Detect which cell encompasses the target text, then output its [X, Y] center coordinate. 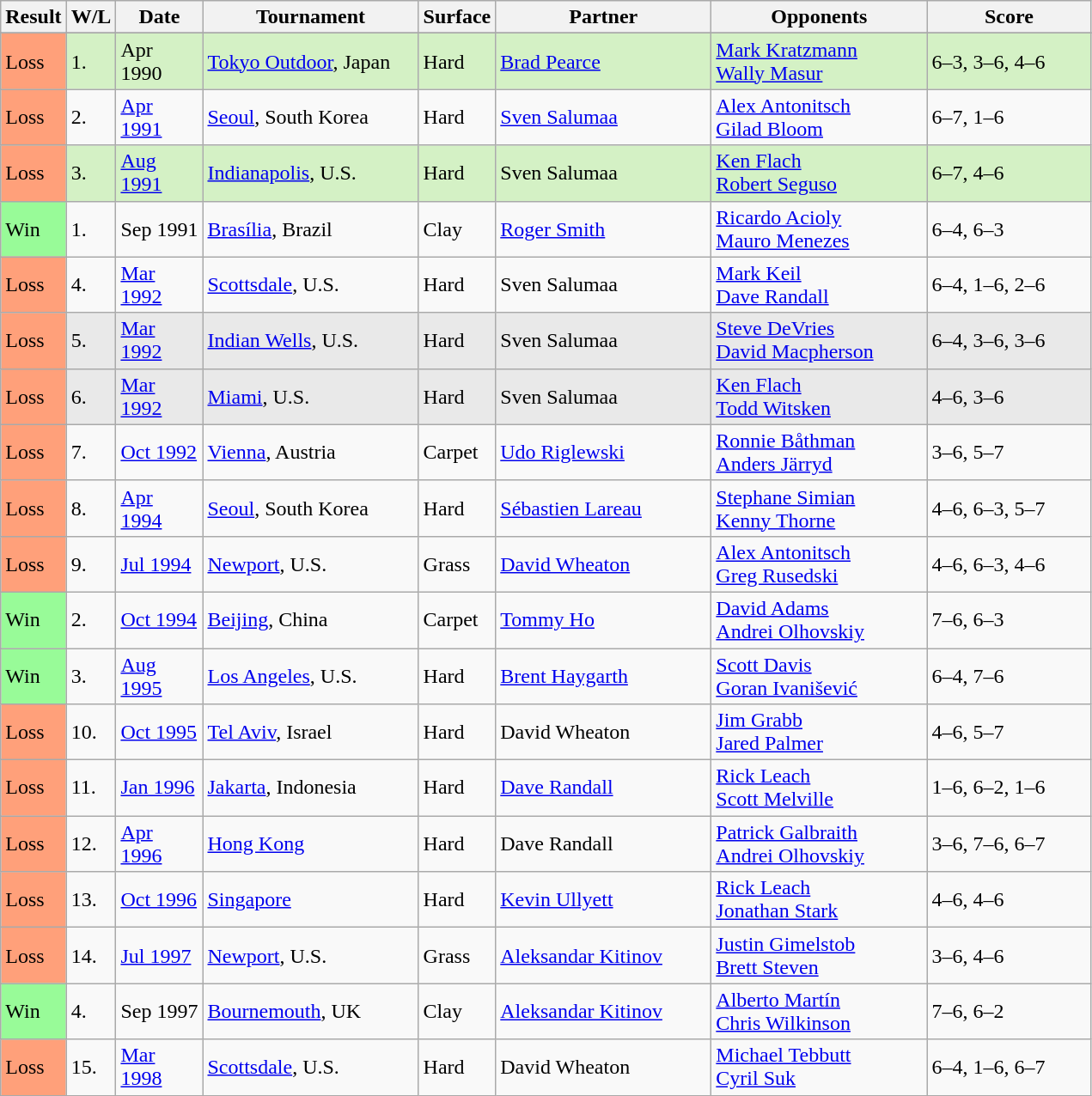
6–7, 4–6 [1009, 174]
7. [91, 452]
Sébastien Lareau [603, 508]
Rick Leach Scott Melville [820, 789]
Steve DeVries David Macpherson [820, 340]
6–4, 1–6, 2–6 [1009, 285]
7–6, 6–3 [1009, 620]
Brasília, Brazil [311, 228]
Kevin Ullyett [603, 900]
6–7, 1–6 [1009, 117]
12. [91, 843]
Oct 1995 [160, 732]
14. [91, 955]
Mar 1998 [160, 1067]
Scott Davis Goran Ivanišević [820, 675]
Alberto Martín Chris Wilkinson [820, 1012]
10. [91, 732]
Brad Pearce [603, 62]
9. [91, 563]
Rick Leach Jonathan Stark [820, 900]
Sep 1997 [160, 1012]
Jakarta, Indonesia [311, 789]
Oct 1996 [160, 900]
Bournemouth, UK [311, 1012]
6–4, 7–6 [1009, 675]
W/L [91, 17]
15. [91, 1067]
Apr 1994 [160, 508]
Tournament [311, 17]
6–4, 1–6, 6–7 [1009, 1067]
13. [91, 900]
Apr 1991 [160, 117]
6–4, 6–3 [1009, 228]
11. [91, 789]
Jul 1997 [160, 955]
Alex Antonitsch Gilad Bloom [820, 117]
Sep 1991 [160, 228]
3–6, 7–6, 6–7 [1009, 843]
Los Angeles, U.S. [311, 675]
Brent Haygarth [603, 675]
Miami, U.S. [311, 397]
6–3, 3–6, 4–6 [1009, 62]
Score [1009, 17]
Ricardo Acioly Mauro Menezes [820, 228]
6. [91, 397]
Apr 1996 [160, 843]
Apr 1990 [160, 62]
4–6, 4–6 [1009, 900]
Tommy Ho [603, 620]
Date [160, 17]
Beijing, China [311, 620]
Udo Riglewski [603, 452]
Vienna, Austria [311, 452]
4–6, 5–7 [1009, 732]
Roger Smith [603, 228]
Indianapolis, U.S. [311, 174]
4–6, 6–3, 4–6 [1009, 563]
6–4, 3–6, 3–6 [1009, 340]
Jim Grabb Jared Palmer [820, 732]
Ronnie Båthman Anders Järryd [820, 452]
Result [34, 17]
3–6, 5–7 [1009, 452]
Jul 1994 [160, 563]
Aug 1995 [160, 675]
Michael Tebbutt Cyril Suk [820, 1067]
Aug 1991 [160, 174]
5. [91, 340]
1–6, 6–2, 1–6 [1009, 789]
Oct 1992 [160, 452]
Justin Gimelstob Brett Steven [820, 955]
Stephane Simian Kenny Thorne [820, 508]
8. [91, 508]
Tel Aviv, Israel [311, 732]
3–6, 4–6 [1009, 955]
Partner [603, 17]
Ken Flach Todd Witsken [820, 397]
Mark Kratzmann Wally Masur [820, 62]
Opponents [820, 17]
Oct 1994 [160, 620]
Indian Wells, U.S. [311, 340]
Surface [457, 17]
Alex Antonitsch Greg Rusedski [820, 563]
David Adams Andrei Olhovskiy [820, 620]
4–6, 6–3, 5–7 [1009, 508]
Mark Keil Dave Randall [820, 285]
7–6, 6–2 [1009, 1012]
Patrick Galbraith Andrei Olhovskiy [820, 843]
Ken Flach Robert Seguso [820, 174]
Hong Kong [311, 843]
4–6, 3–6 [1009, 397]
Jan 1996 [160, 789]
Singapore [311, 900]
Tokyo Outdoor, Japan [311, 62]
